Capture the cell that displays the provided text and extract its [X, Y] central coordinate. 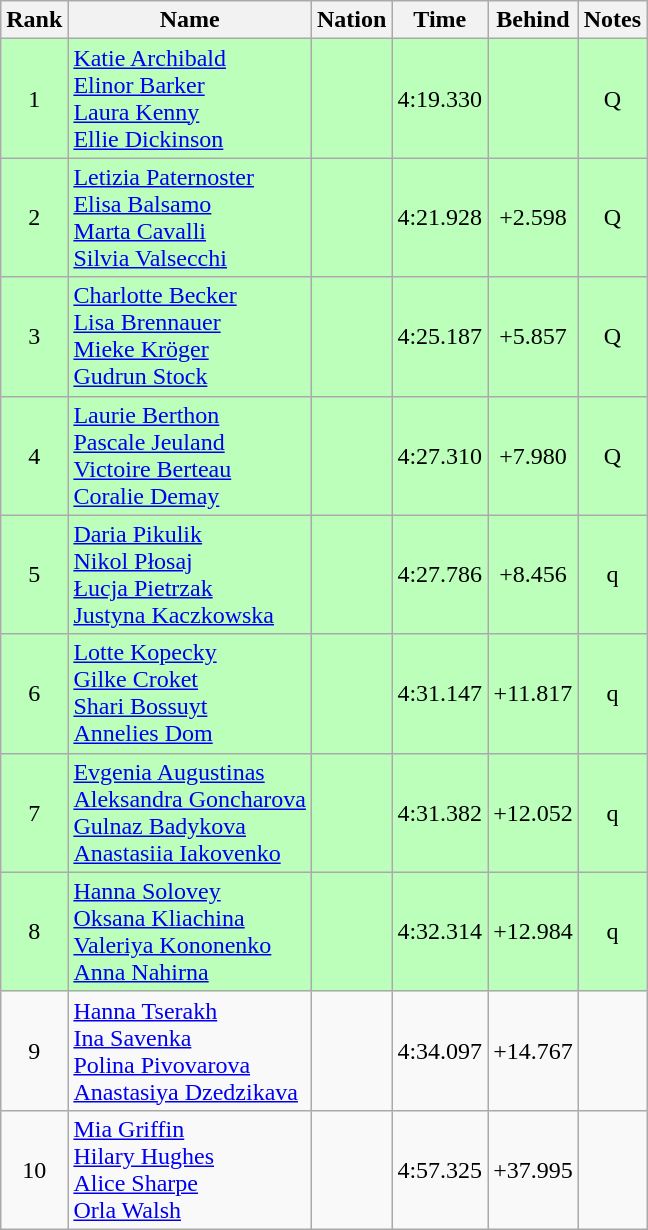
Mia GriffinHilary HughesAlice SharpeOrla Walsh [190, 1170]
4:31.382 [440, 812]
+7.980 [534, 456]
Letizia PaternosterElisa BalsamoMarta CavalliSilvia Valsecchi [190, 218]
10 [34, 1170]
Rank [34, 20]
Charlotte BeckerLisa BrennauerMieke KrögerGudrun Stock [190, 336]
9 [34, 1050]
+8.456 [534, 574]
+5.857 [534, 336]
5 [34, 574]
Laurie BerthonPascale JeulandVictoire BerteauCoralie Demay [190, 456]
1 [34, 98]
4:27.786 [440, 574]
Nation [351, 20]
4:34.097 [440, 1050]
Time [440, 20]
Evgenia AugustinasAleksandra GoncharovaGulnaz BadykovaAnastasiia Iakovenko [190, 812]
7 [34, 812]
4:31.147 [440, 694]
2 [34, 218]
Behind [534, 20]
Hanna TserakhIna SavenkaPolina PivovarovaAnastasiya Dzedzikava [190, 1050]
8 [34, 932]
+2.598 [534, 218]
4:27.310 [440, 456]
+37.995 [534, 1170]
Katie ArchibaldElinor BarkerLaura KennyEllie Dickinson [190, 98]
6 [34, 694]
Hanna SoloveyOksana KliachinaValeriya KononenkoAnna Nahirna [190, 932]
4 [34, 456]
Daria PikulikNikol PłosajŁucja PietrzakJustyna Kaczkowska [190, 574]
4:21.928 [440, 218]
4:32.314 [440, 932]
Notes [612, 20]
+12.052 [534, 812]
3 [34, 336]
+12.984 [534, 932]
4:57.325 [440, 1170]
4:25.187 [440, 336]
4:19.330 [440, 98]
Name [190, 20]
+14.767 [534, 1050]
+11.817 [534, 694]
Lotte KopeckyGilke CroketShari BossuytAnnelies Dom [190, 694]
